Provide the (X, Y) coordinate of the cell's center where the given text is located.  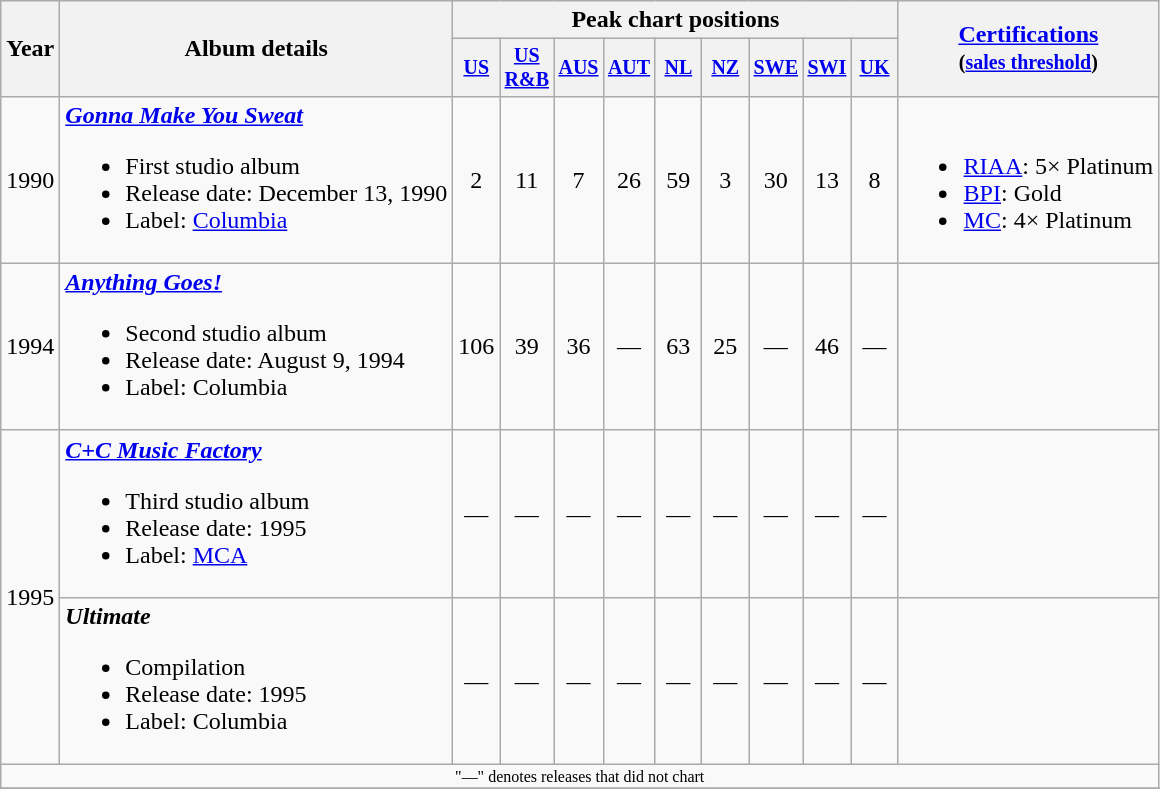
RIAA: 5× PlatinumBPI: GoldMC: 4× Platinum (1028, 180)
11 (527, 180)
UK (874, 68)
1990 (30, 180)
Anything Goes!Second studio albumRelease date: August 9, 1994Label: Columbia (256, 346)
Gonna Make You SweatFirst studio albumRelease date: December 13, 1990Label: Columbia (256, 180)
SWE (776, 68)
39 (527, 346)
8 (874, 180)
30 (776, 180)
36 (578, 346)
UltimateCompilationRelease date: 1995Label: Columbia (256, 680)
AUT (629, 68)
59 (678, 180)
"—" denotes releases that did not chart (580, 777)
C+C Music FactoryThird studio albumRelease date: 1995Label: MCA (256, 514)
13 (827, 180)
Peak chart positions (676, 20)
Year (30, 49)
US (476, 68)
US R&B (527, 68)
SWI (827, 68)
NZ (726, 68)
AUS (578, 68)
25 (726, 346)
46 (827, 346)
7 (578, 180)
3 (726, 180)
63 (678, 346)
Album details (256, 49)
1994 (30, 346)
1995 (30, 597)
26 (629, 180)
NL (678, 68)
106 (476, 346)
Certifications(sales threshold) (1028, 49)
2 (476, 180)
